Capture the cell that displays the provided text and extract its [X, Y] central coordinate. 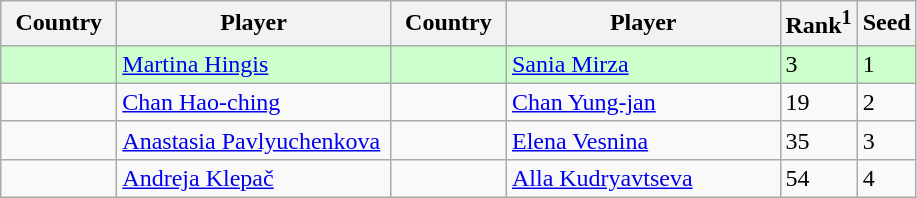
Martina Hingis [254, 64]
54 [818, 178]
35 [818, 140]
19 [818, 102]
Elena Vesnina [643, 140]
Alla Kudryavtseva [643, 178]
Chan Hao-ching [254, 102]
2 [886, 102]
Seed [886, 24]
4 [886, 178]
1 [886, 64]
Sania Mirza [643, 64]
Rank1 [818, 24]
Anastasia Pavlyuchenkova [254, 140]
Andreja Klepač [254, 178]
Chan Yung-jan [643, 102]
